Determine the [x, y] coordinate at the center of the cell enclosing the given text.  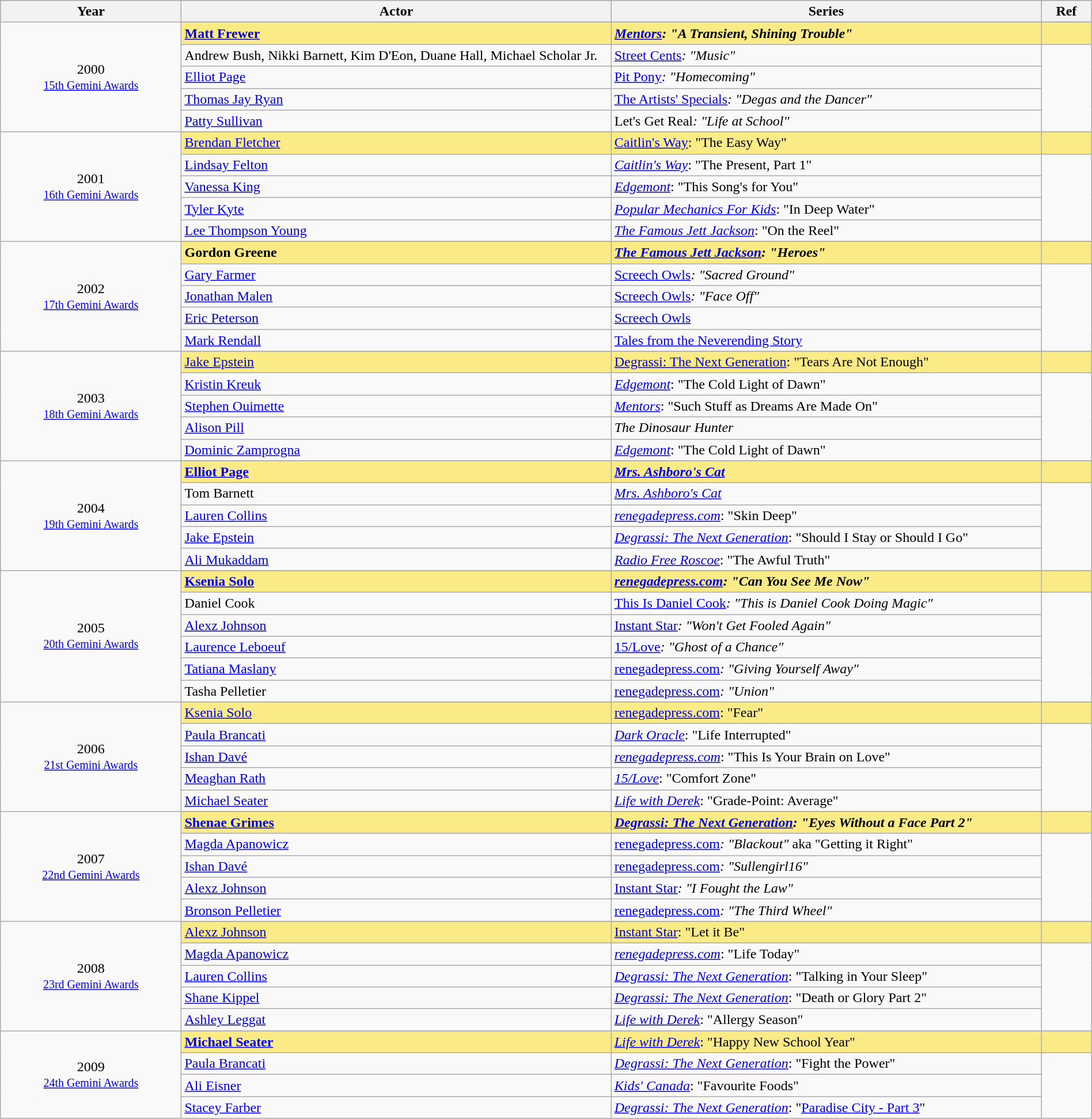
Degrassi: The Next Generation: "Tears Are Not Enough" [826, 362]
Radio Free Roscoe: "The Awful Truth" [826, 559]
Life with Derek: "Happy New School Year" [826, 1042]
Screech Owls [826, 318]
Kids' Canada: "Favourite Foods" [826, 1086]
Life with Derek: "Allergy Season" [826, 1020]
Matt Frewer [396, 33]
Vanessa King [396, 187]
Tatiana Maslany [396, 669]
Ali Eisner [396, 1086]
15/Love: "Comfort Zone" [826, 779]
Degrassi: The Next Generation: "Paradise City - Part 3" [826, 1107]
Let's Get Real: "Life at School" [826, 121]
Dark Oracle: "Life Interrupted" [826, 735]
Tales from the Neverending Story [826, 340]
Street Cents: "Music" [826, 55]
Instant Star: "I Fought the Law" [826, 888]
2007 22nd Gemini Awards [91, 866]
2000 15th Gemini Awards [91, 77]
2003 18th Gemini Awards [91, 406]
Actor [396, 12]
The Artists' Specials: "Degas and the Dancer" [826, 99]
renegadepress.com: "Life Today" [826, 954]
Lee Thompson Young [396, 230]
Tom Barnett [396, 494]
Gary Farmer [396, 275]
The Famous Jett Jackson: "On the Reel" [826, 230]
Gordon Greene [396, 252]
2004 19th Gemini Awards [91, 515]
Year [91, 12]
Edgemont: "This Song's for You" [826, 187]
Meaghan Rath [396, 779]
Bronson Pelletier [396, 910]
Instant Star: "Let it Be" [826, 932]
Ashley Leggat [396, 1020]
renegadepress.com: "Sullengirl16" [826, 866]
Caitlin's Way: "The Present, Part 1" [826, 165]
This Is Daniel Cook: "This is Daniel Cook Doing Magic" [826, 603]
Eric Peterson [396, 318]
2002 17th Gemini Awards [91, 296]
Shenae Grimes [396, 822]
Popular Mechanics For Kids: "In Deep Water" [826, 208]
Mentors: "Such Stuff as Dreams Are Made On" [826, 406]
Andrew Bush, Nikki Barnett, Kim D'Eon, Duane Hall, Michael Scholar Jr. [396, 55]
The Dinosaur Hunter [826, 428]
Life with Derek: "Grade-Point: Average" [826, 801]
Brendan Fletcher [396, 143]
renegadepress.com: "Skin Deep" [826, 515]
2008 23rd Gemini Awards [91, 976]
Thomas Jay Ryan [396, 99]
Screech Owls: "Sacred Ground" [826, 275]
2006 21st Gemini Awards [91, 757]
Series [826, 12]
Ali Mukaddam [396, 559]
renegadepress.com: "Fear" [826, 713]
Tasha Pelletier [396, 691]
renegadepress.com: "The Third Wheel" [826, 910]
Jonathan Malen [396, 297]
renegadepress.com: "Union" [826, 691]
Laurence Leboeuf [396, 647]
Mark Rendall [396, 340]
Stacey Farber [396, 1107]
renegadepress.com: "Giving Yourself Away" [826, 669]
Degrassi: The Next Generation: "Eyes Without a Face Part 2" [826, 822]
Screech Owls: "Face Off" [826, 297]
Caitlin's Way: "The Easy Way" [826, 143]
Shane Kippel [396, 998]
renegadepress.com: "Can You See Me Now" [826, 581]
Tyler Kyte [396, 208]
The Famous Jett Jackson: "Heroes" [826, 252]
Degrassi: The Next Generation: "Fight the Power" [826, 1064]
2009 24th Gemini Awards [91, 1075]
Mentors: "A Transient, Shining Trouble" [826, 33]
Degrassi: The Next Generation: "Talking in Your Sleep" [826, 976]
Kristin Kreuk [396, 384]
renegadepress.com: "Blackout" aka "Getting it Right" [826, 844]
Instant Star: "Won't Get Fooled Again" [826, 625]
Stephen Ouimette [396, 406]
Lindsay Felton [396, 165]
Alison Pill [396, 428]
2001 16th Gemini Awards [91, 187]
Degrassi: The Next Generation: "Death or Glory Part 2" [826, 998]
Dominic Zamprogna [396, 450]
Daniel Cook [396, 603]
15/Love: "Ghost of a Chance" [826, 647]
Patty Sullivan [396, 121]
Pit Pony: "Homecoming" [826, 77]
Ref [1067, 12]
renegadepress.com: "This Is Your Brain on Love" [826, 757]
2005 20th Gemini Awards [91, 636]
Degrassi: The Next Generation: "Should I Stay or Should I Go" [826, 537]
